Return (x, y) of the center of cell containing provided text 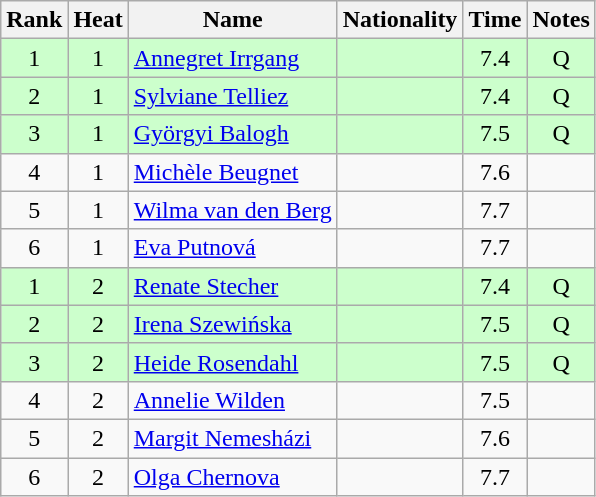
Wilma van den Berg (232, 210)
Heide Rosendahl (232, 362)
Györgyi Balogh (232, 134)
Time (495, 20)
Rank (34, 20)
Annegret Irrgang (232, 58)
Heat (98, 20)
Margit Nemesházi (232, 438)
Michèle Beugnet (232, 172)
Name (232, 20)
Annelie Wilden (232, 400)
Sylviane Telliez (232, 96)
Eva Putnová (232, 248)
Olga Chernova (232, 477)
Irena Szewińska (232, 324)
Nationality (400, 20)
Notes (561, 20)
Renate Stecher (232, 286)
